Return [X, Y] of the center of cell containing provided text 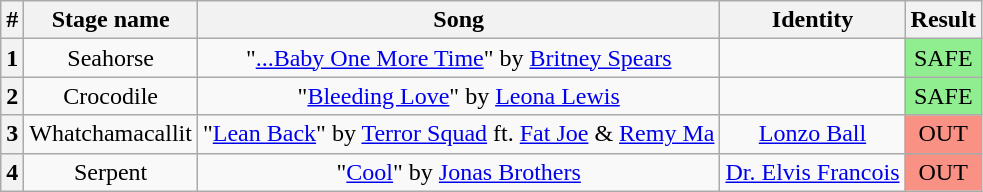
Stage name [111, 20]
# [12, 20]
"Cool" by Jonas Brothers [458, 172]
Dr. Elvis Francois [812, 172]
"Lean Back" by Terror Squad ft. Fat Joe & Remy Ma [458, 134]
"...Baby One More Time" by Britney Spears [458, 58]
"Bleeding Love" by Leona Lewis [458, 96]
4 [12, 172]
Result [943, 20]
Seahorse [111, 58]
3 [12, 134]
1 [12, 58]
Identity [812, 20]
2 [12, 96]
Song [458, 20]
Lonzo Ball [812, 134]
Crocodile [111, 96]
Serpent [111, 172]
Whatchamacallit [111, 134]
